From the cell containing the given text, extract its center point as (X, Y) coordinate. 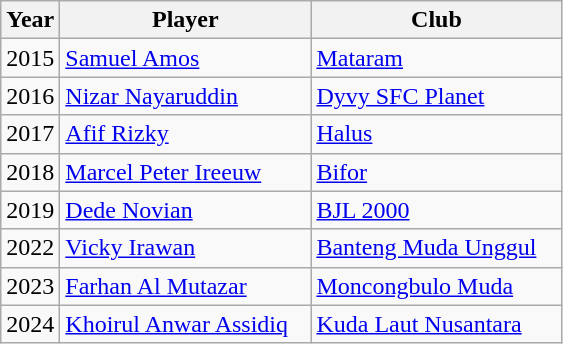
Dyvy SFC Planet (436, 96)
2016 (30, 96)
Bifor (436, 172)
Year (30, 20)
2024 (30, 324)
Club (436, 20)
Marcel Peter Ireeuw (186, 172)
2018 (30, 172)
Banteng Muda Unggul (436, 248)
2023 (30, 286)
Farhan Al Mutazar (186, 286)
Khoirul Anwar Assidiq (186, 324)
2019 (30, 210)
Halus (436, 134)
Mataram (436, 58)
Player (186, 20)
Dede Novian (186, 210)
2022 (30, 248)
Afif Rizky (186, 134)
Nizar Nayaruddin (186, 96)
BJL 2000 (436, 210)
Moncongbulo Muda (436, 286)
2015 (30, 58)
Kuda Laut Nusantara (436, 324)
Samuel Amos (186, 58)
2017 (30, 134)
Vicky Irawan (186, 248)
